Pinpoint the cell where the given text exists, returning its [x, y] midpoint coordinate. 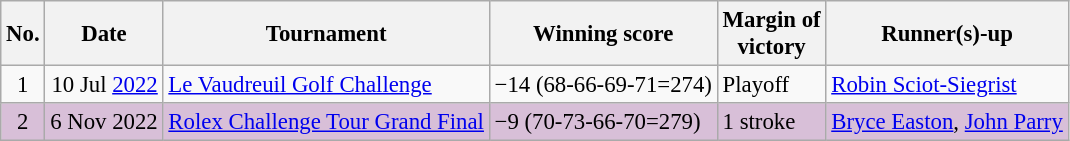
Winning score [603, 34]
Playoff [772, 85]
Tournament [326, 34]
2 [23, 122]
−14 (68-66-69-71=274) [603, 85]
10 Jul 2022 [104, 85]
Rolex Challenge Tour Grand Final [326, 122]
No. [23, 34]
6 Nov 2022 [104, 122]
Margin ofvictory [772, 34]
1 stroke [772, 122]
Robin Sciot-Siegrist [947, 85]
Bryce Easton, John Parry [947, 122]
Runner(s)-up [947, 34]
1 [23, 85]
Date [104, 34]
Le Vaudreuil Golf Challenge [326, 85]
−9 (70-73-66-70=279) [603, 122]
